Return [x, y] of the center of cell containing provided text 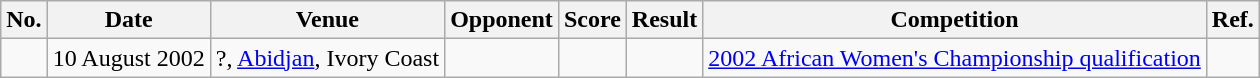
Result [664, 20]
Opponent [502, 20]
Competition [955, 20]
Ref. [1232, 20]
No. [24, 20]
2002 African Women's Championship qualification [955, 58]
10 August 2002 [128, 58]
Venue [327, 20]
Score [592, 20]
?, Abidjan, Ivory Coast [327, 58]
Date [128, 20]
